Find where the given text appears and provide that cell's center as (x, y) coordinate. 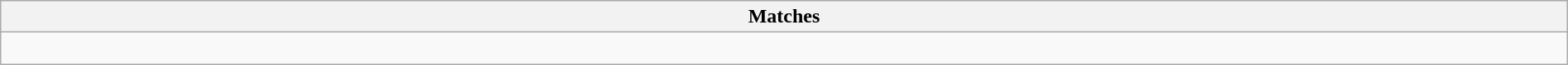
Matches (784, 17)
